From the cell containing the given text, extract its center point as (x, y) coordinate. 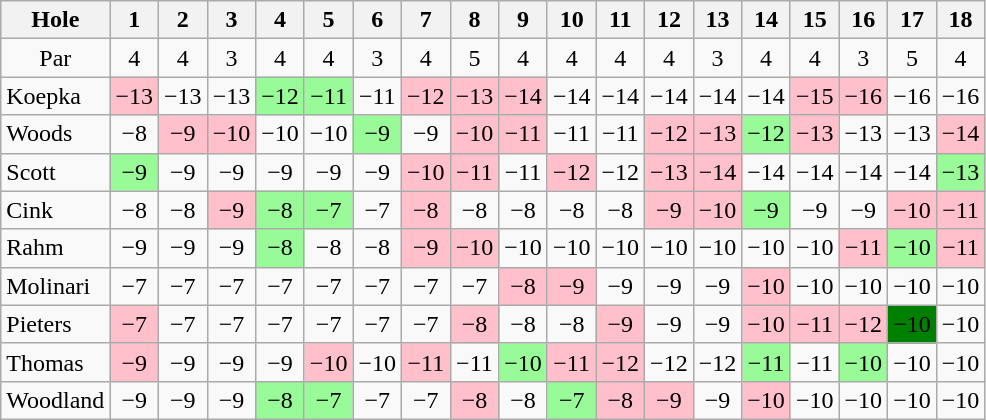
Pieters (56, 324)
14 (766, 20)
Cink (56, 210)
12 (670, 20)
−15 (814, 96)
13 (718, 20)
10 (572, 20)
Thomas (56, 362)
Scott (56, 172)
6 (378, 20)
15 (814, 20)
1 (134, 20)
Par (56, 58)
11 (620, 20)
Molinari (56, 286)
16 (864, 20)
9 (524, 20)
Woods (56, 134)
8 (474, 20)
7 (426, 20)
Rahm (56, 248)
17 (912, 20)
2 (182, 20)
Woodland (56, 400)
Hole (56, 20)
18 (960, 20)
Koepka (56, 96)
